From the cell containing the given text, extract its center point as [X, Y] coordinate. 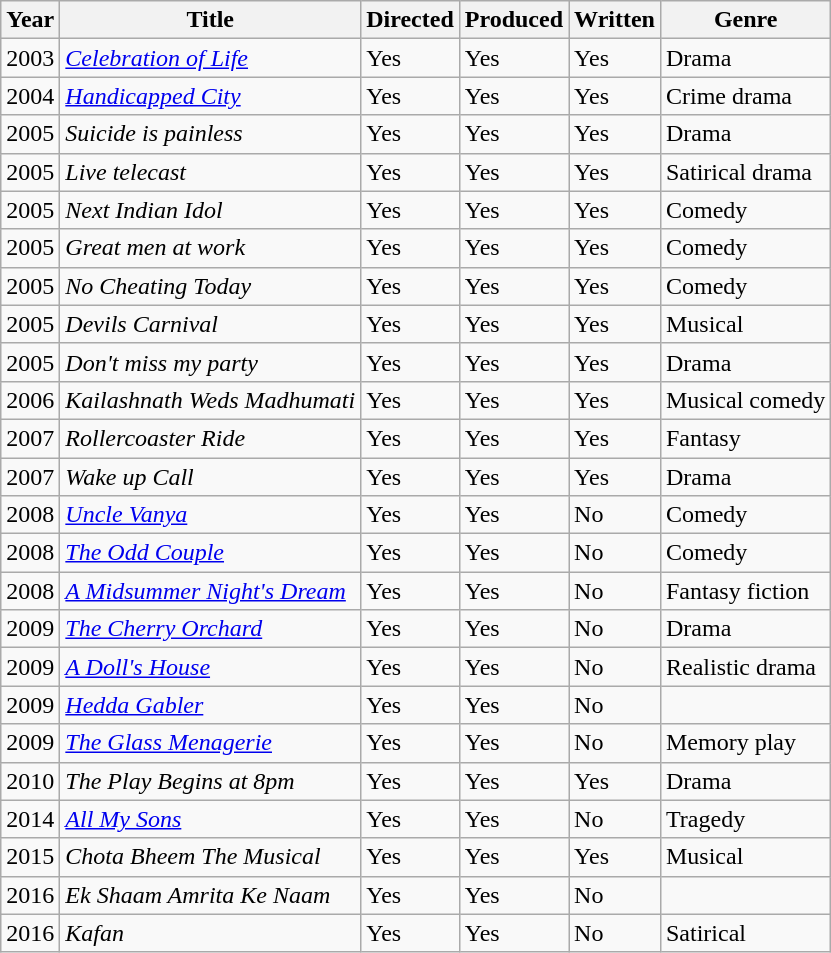
Hedda Gabler [210, 705]
Great men at work [210, 248]
Fantasy [745, 438]
No Cheating Today [210, 286]
Year [30, 20]
Produced [514, 20]
All My Sons [210, 819]
A Doll's House [210, 667]
Devils Carnival [210, 324]
Title [210, 20]
2004 [30, 96]
Chota Bheem The Musical [210, 857]
Kailashnath Weds Madhumati [210, 400]
Written [615, 20]
Satirical drama [745, 172]
Live telecast [210, 172]
Fantasy fiction [745, 591]
Realistic drama [745, 667]
Satirical [745, 933]
2014 [30, 819]
Handicapped City [210, 96]
Crime drama [745, 96]
Memory play [745, 743]
The Odd Couple [210, 553]
Ek Shaam Amrita Ke Naam [210, 895]
Uncle Vanya [210, 515]
Don't miss my party [210, 362]
Musical comedy [745, 400]
The Glass Menagerie [210, 743]
Suicide is painless [210, 134]
The Play Begins at 8pm [210, 781]
Directed [410, 20]
Genre [745, 20]
Kafan [210, 933]
Celebration of Life [210, 58]
2006 [30, 400]
Tragedy [745, 819]
Wake up Call [210, 477]
The Cherry Orchard [210, 629]
Next Indian Idol [210, 210]
2003 [30, 58]
A Midsummer Night's Dream [210, 591]
Rollercoaster Ride [210, 438]
2015 [30, 857]
2010 [30, 781]
